Identify which cell holds the provided text, then report its [X, Y] central coordinate. 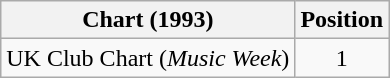
Chart (1993) [148, 20]
1 [342, 58]
UK Club Chart (Music Week) [148, 58]
Position [342, 20]
